Search for the cell housing the specified text and yield its (X, Y) center coordinate. 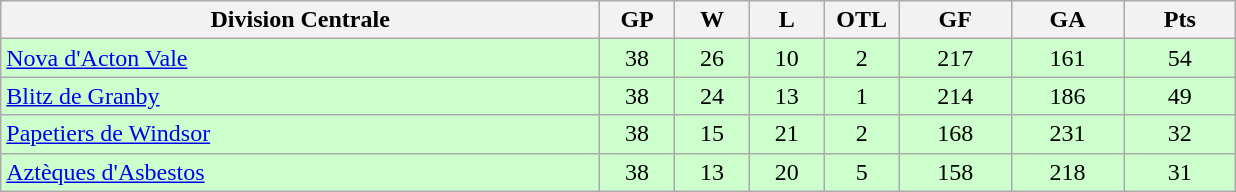
15 (712, 134)
GP (638, 20)
Papetiers de Windsor (300, 134)
W (712, 20)
Blitz de Granby (300, 96)
5 (862, 172)
26 (712, 58)
31 (1180, 172)
21 (786, 134)
32 (1180, 134)
24 (712, 96)
20 (786, 172)
161 (1067, 58)
OTL (862, 20)
10 (786, 58)
231 (1067, 134)
54 (1180, 58)
Division Centrale (300, 20)
168 (955, 134)
49 (1180, 96)
Aztèques d'Asbestos (300, 172)
218 (1067, 172)
GF (955, 20)
GA (1067, 20)
217 (955, 58)
Pts (1180, 20)
1 (862, 96)
L (786, 20)
214 (955, 96)
158 (955, 172)
Nova d'Acton Vale (300, 58)
186 (1067, 96)
